Extract the (X, Y) coordinate from the center of the cell holding the provided text.  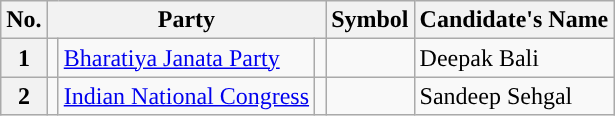
1 (24, 58)
Deepak Bali (514, 58)
2 (24, 96)
Party (186, 20)
Candidate's Name (514, 20)
Sandeep Sehgal (514, 96)
Symbol (370, 20)
Indian National Congress (186, 96)
Bharatiya Janata Party (186, 58)
No. (24, 20)
